Return the [X, Y] coordinate for the center point of the cell that contains the specified text.  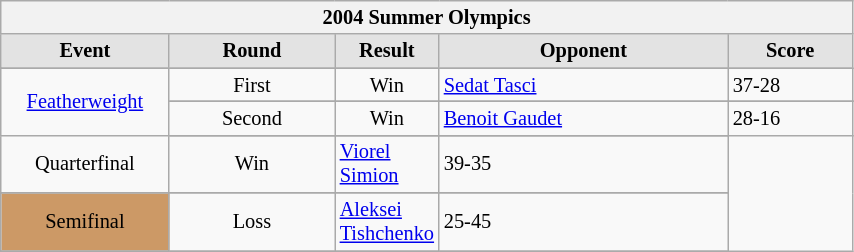
Featherweight [85, 102]
Viorel Simion [387, 164]
Opponent [584, 51]
37-28 [790, 85]
First [252, 85]
Round [252, 51]
Quarterfinal [85, 164]
Semifinal [85, 222]
Aleksei Tishchenko [387, 222]
28-16 [790, 118]
39-35 [584, 164]
2004 Summer Olympics [427, 17]
25-45 [584, 222]
Score [790, 51]
Benoit Gaudet [584, 118]
Second [252, 118]
Result [387, 51]
Event [85, 51]
Loss [252, 222]
Sedat Tasci [584, 85]
